Search for the cell housing the specified text and yield its [x, y] center coordinate. 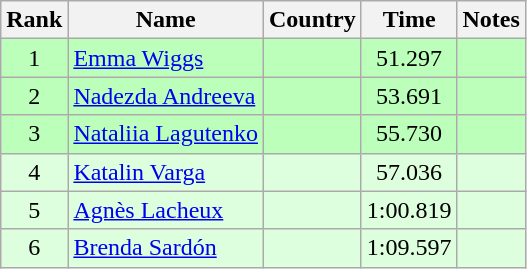
Emma Wiggs [166, 58]
3 [34, 134]
Notes [491, 20]
Nadezda Andreeva [166, 96]
1:00.819 [409, 210]
Name [166, 20]
51.297 [409, 58]
53.691 [409, 96]
Agnès Lacheux [166, 210]
1 [34, 58]
55.730 [409, 134]
Brenda Sardón [166, 248]
Country [313, 20]
5 [34, 210]
Rank [34, 20]
1:09.597 [409, 248]
4 [34, 172]
6 [34, 248]
57.036 [409, 172]
Nataliia Lagutenko [166, 134]
Katalin Varga [166, 172]
2 [34, 96]
Time [409, 20]
